Detect which cell encompasses the target text, then output its [X, Y] center coordinate. 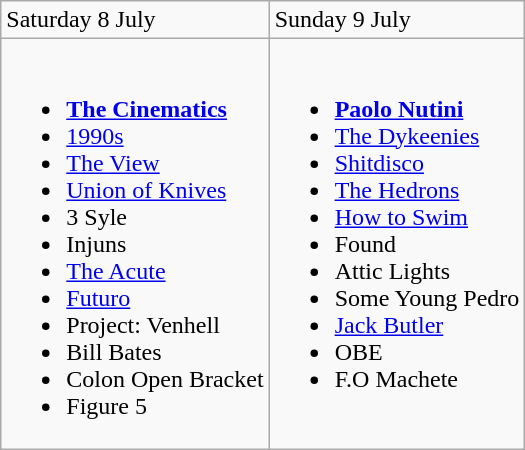
The Cinematics1990sThe ViewUnion of Knives3 SyleInjunsThe AcuteFuturoProject: VenhellBill BatesColon Open BracketFigure 5 [135, 244]
Saturday 8 July [135, 20]
Paolo NutiniThe DykeeniesShitdiscoThe HedronsHow to SwimFoundAttic LightsSome Young PedroJack ButlerOBEF.O Machete [397, 244]
Sunday 9 July [397, 20]
